Return the [x, y] coordinate for the center point of the cell that contains the specified text.  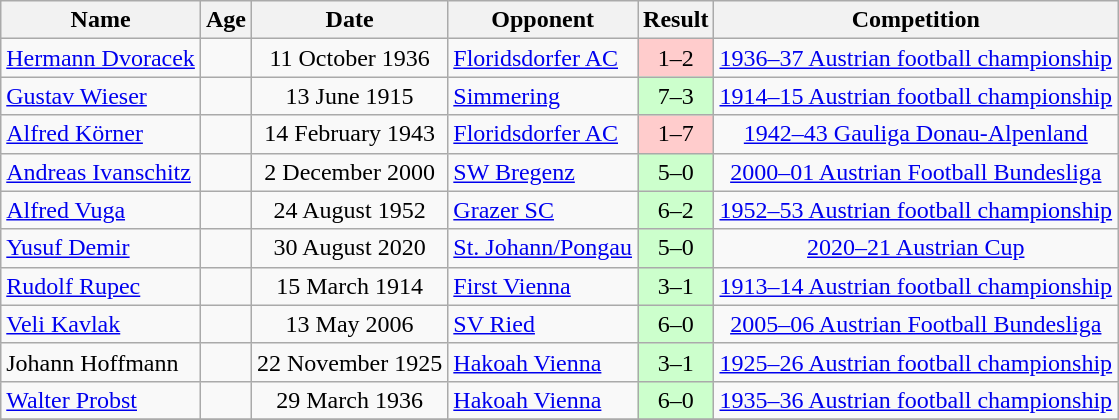
Gustav Wieser [101, 96]
Johann Hoffmann [101, 362]
1–2 [676, 58]
14 February 1943 [349, 134]
30 August 2020 [349, 248]
Result [676, 20]
Age [226, 20]
Hermann Dvoracek [101, 58]
SW Bregenz [543, 172]
1–7 [676, 134]
Rudolf Rupec [101, 286]
15 March 1914 [349, 286]
13 May 2006 [349, 324]
Name [101, 20]
1942–43 Gauliga Donau-Alpenland [916, 134]
Grazer SC [543, 210]
11 October 1936 [349, 58]
Opponent [543, 20]
St. Johann/Pongau [543, 248]
Alfred Vuga [101, 210]
Simmering [543, 96]
6–2 [676, 210]
1935–36 Austrian football championship [916, 400]
1914–15 Austrian football championship [916, 96]
Date [349, 20]
1936–37 Austrian football championship [916, 58]
1925–26 Austrian football championship [916, 362]
2 December 2000 [349, 172]
Veli Kavlak [101, 324]
29 March 1936 [349, 400]
1913–14 Austrian football championship [916, 286]
Yusuf Demir [101, 248]
22 November 1925 [349, 362]
SV Ried [543, 324]
7–3 [676, 96]
24 August 1952 [349, 210]
2005–06 Austrian Football Bundesliga [916, 324]
2000–01 Austrian Football Bundesliga [916, 172]
First Vienna [543, 286]
Competition [916, 20]
2020–21 Austrian Cup [916, 248]
13 June 1915 [349, 96]
Alfred Körner [101, 134]
Walter Probst [101, 400]
1952–53 Austrian football championship [916, 210]
Andreas Ivanschitz [101, 172]
